From the cell containing the given text, extract its center point as (X, Y) coordinate. 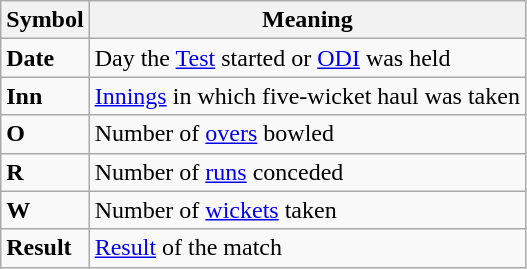
Date (45, 58)
Inn (45, 96)
Day the Test started or ODI was held (307, 58)
R (45, 172)
O (45, 134)
Symbol (45, 20)
Result (45, 248)
Meaning (307, 20)
Result of the match (307, 248)
Number of overs bowled (307, 134)
W (45, 210)
Innings in which five-wicket haul was taken (307, 96)
Number of wickets taken (307, 210)
Number of runs conceded (307, 172)
